Determine the [X, Y] coordinate at the center of the cell enclosing the given text.  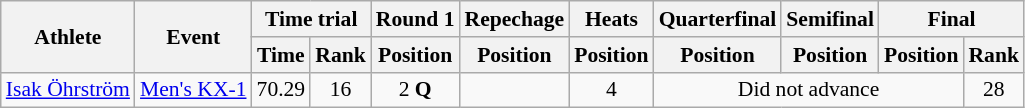
28 [994, 90]
Event [194, 36]
16 [340, 90]
Round 1 [416, 19]
Athlete [68, 36]
4 [611, 90]
Men's KX-1 [194, 90]
Time trial [312, 19]
Time [282, 55]
Isak Öhrström [68, 90]
2 Q [416, 90]
Did not advance [809, 90]
Heats [611, 19]
Quarterfinal [718, 19]
70.29 [282, 90]
Semifinal [830, 19]
Repechage [515, 19]
Final [952, 19]
